Search for the cell housing the specified text and yield its (X, Y) center coordinate. 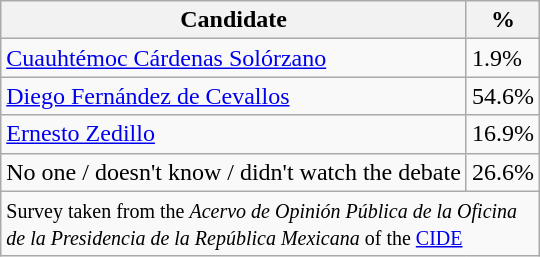
Cuauhtémoc Cárdenas Solórzano (234, 58)
16.9% (502, 134)
1.9% (502, 58)
No one / doesn't know / didn't watch the debate (234, 172)
% (502, 20)
Diego Fernández de Cevallos (234, 96)
Candidate (234, 20)
26.6% (502, 172)
Survey taken from the Acervo de Opinión Pública de la Oficina de la Presidencia de la República Mexicana of the CIDE (270, 224)
54.6% (502, 96)
Ernesto Zedillo (234, 134)
